Find where the given text appears and provide that cell's center as [X, Y] coordinate. 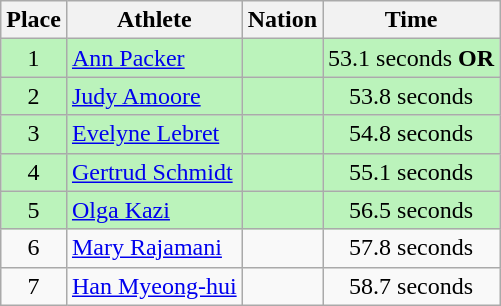
Olga Kazi [154, 210]
58.7 seconds [412, 286]
57.8 seconds [412, 248]
2 [34, 96]
53.1 seconds OR [412, 58]
4 [34, 172]
56.5 seconds [412, 210]
Athlete [154, 20]
54.8 seconds [412, 134]
Gertrud Schmidt [154, 172]
53.8 seconds [412, 96]
Han Myeong-hui [154, 286]
Place [34, 20]
Nation [282, 20]
Judy Amoore [154, 96]
1 [34, 58]
Time [412, 20]
3 [34, 134]
Mary Rajamani [154, 248]
7 [34, 286]
6 [34, 248]
Evelyne Lebret [154, 134]
Ann Packer [154, 58]
5 [34, 210]
55.1 seconds [412, 172]
